Extract the [X, Y] coordinate from the center of the cell holding the provided text.  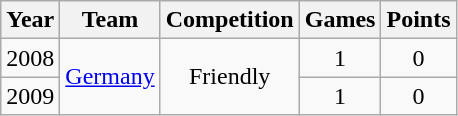
Games [340, 20]
Germany [110, 77]
Year [30, 20]
Competition [230, 20]
Team [110, 20]
Points [418, 20]
Friendly [230, 77]
2009 [30, 96]
2008 [30, 58]
